Locate the cell with the specified text and output its [x, y] center coordinate. 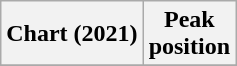
Peakposition [189, 34]
Chart (2021) [72, 34]
